Scan for the cell matching the given text and deliver its (x, y) coordinate at center. 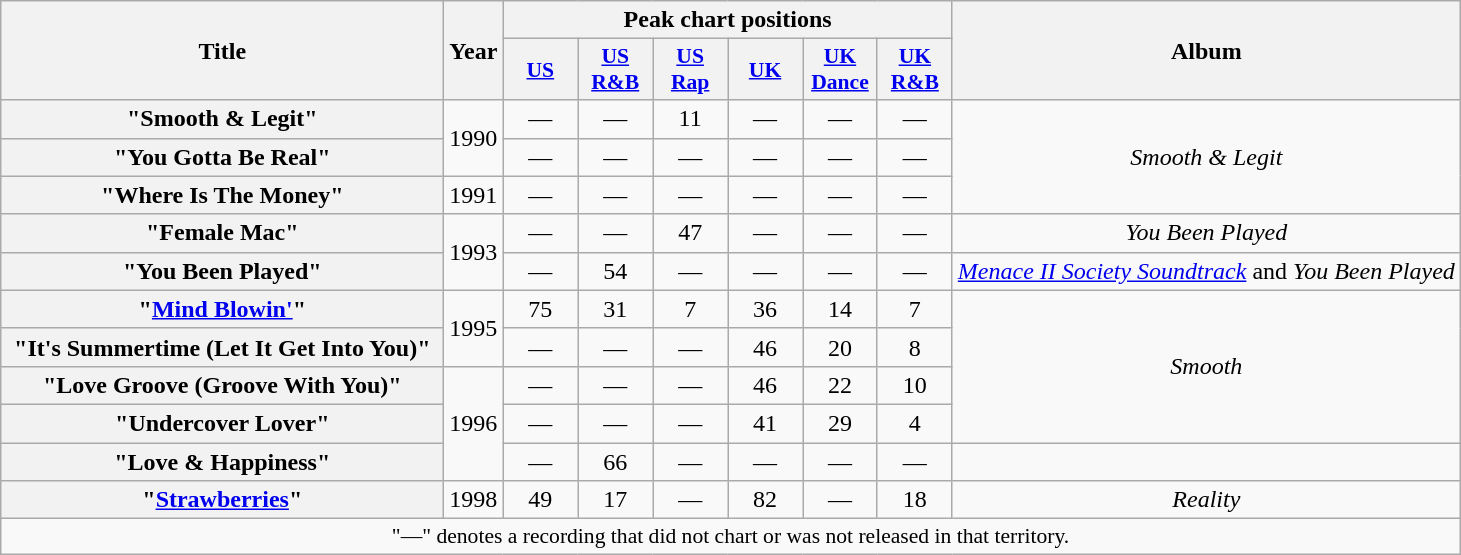
36 (766, 309)
Reality (1206, 500)
75 (540, 309)
Peak chart positions (728, 20)
49 (540, 500)
14 (840, 309)
1998 (474, 500)
"Mind Blowin'" (222, 309)
47 (690, 233)
"Love Groove (Groove With You)" (222, 385)
1996 (474, 423)
18 (914, 500)
66 (616, 461)
"Where Is The Money" (222, 195)
Album (1206, 50)
20 (840, 347)
"Female Mac" (222, 233)
US Rap (690, 70)
22 (840, 385)
29 (840, 423)
UK R&B (914, 70)
17 (616, 500)
"Love & Happiness" (222, 461)
US R&B (616, 70)
You Been Played (1206, 233)
Smooth & Legit (1206, 157)
UK Dance (840, 70)
Menace II Society Soundtrack and You Been Played (1206, 271)
1991 (474, 195)
1990 (474, 138)
UK (766, 70)
54 (616, 271)
"You Been Played" (222, 271)
Smooth (1206, 366)
10 (914, 385)
11 (690, 119)
Year (474, 50)
82 (766, 500)
1993 (474, 252)
41 (766, 423)
4 (914, 423)
1995 (474, 328)
"—" denotes a recording that did not chart or was not released in that territory. (731, 537)
"Smooth & Legit" (222, 119)
"It's Summertime (Let It Get Into You)" (222, 347)
"Undercover Lover" (222, 423)
8 (914, 347)
"You Gotta Be Real" (222, 157)
"Strawberries" (222, 500)
Title (222, 50)
31 (616, 309)
US (540, 70)
